Output the (x, y) coordinate of the center of the cell containing the given text.  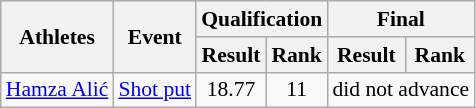
Shot put (154, 90)
Event (154, 36)
Hamza Alić (58, 90)
Qualification (262, 19)
did not advance (400, 90)
Athletes (58, 36)
11 (296, 90)
18.77 (231, 90)
Final (400, 19)
